Search for the cell housing the specified text and yield its (x, y) center coordinate. 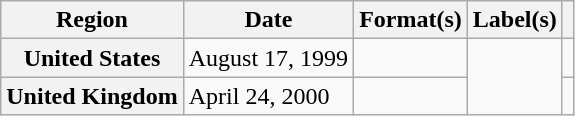
Date (268, 20)
August 17, 1999 (268, 58)
United Kingdom (92, 96)
United States (92, 58)
Region (92, 20)
April 24, 2000 (268, 96)
Label(s) (514, 20)
Format(s) (411, 20)
